Identify which cell holds the provided text, then report its (X, Y) central coordinate. 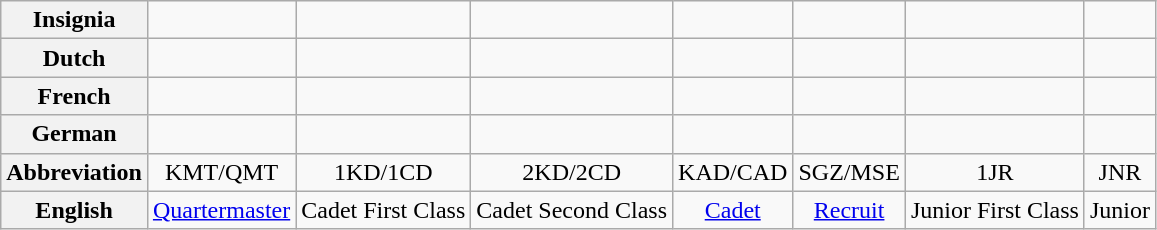
Quartermaster (221, 210)
Junior (1120, 210)
Abbreviation (74, 172)
Dutch (74, 58)
SGZ/MSE (849, 172)
Cadet (733, 210)
KAD/CAD (733, 172)
Junior First Class (994, 210)
Insignia (74, 20)
Cadet First Class (384, 210)
KMT/QMT (221, 172)
Cadet Second Class (572, 210)
French (74, 96)
Recruit (849, 210)
German (74, 134)
2KD/2CD (572, 172)
1KD/1CD (384, 172)
JNR (1120, 172)
English (74, 210)
1JR (994, 172)
